Provide the [X, Y] coordinate of the cell's center where the given text is located.  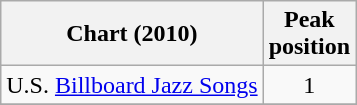
1 [309, 85]
Peakposition [309, 34]
Chart (2010) [132, 34]
U.S. Billboard Jazz Songs [132, 85]
